Extract the [X, Y] coordinate from the center of the cell holding the provided text.  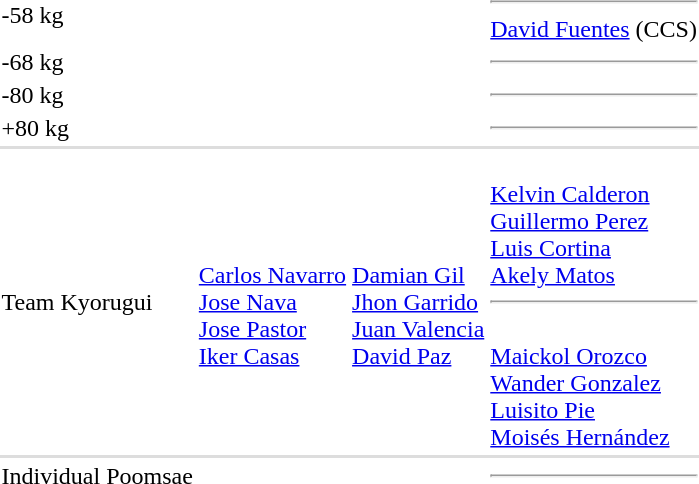
-80 kg [97, 95]
Carlos NavarroJose NavaJose PastorIker Casas [272, 302]
+80 kg [97, 128]
Kelvin CalderonGuillermo PerezLuis CortinaAkely MatosMaickol OrozcoWander GonzalezLuisito PieMoisés Hernández [594, 302]
Team Kyorugui [97, 302]
Damian GilJhon GarridoJuan ValenciaDavid Paz [418, 302]
-68 kg [97, 62]
